Return (x, y) of the center of cell containing provided text 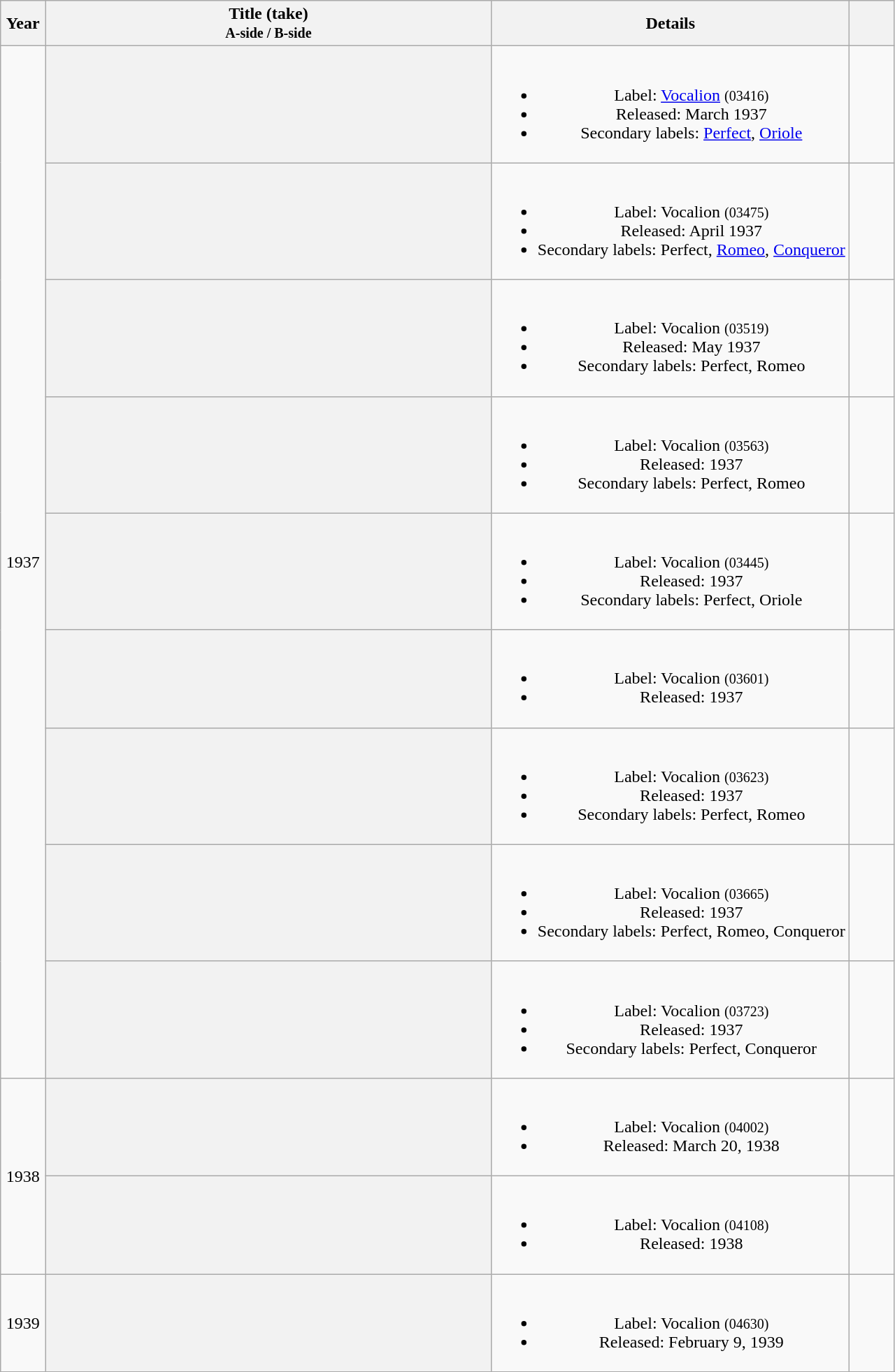
Label: Vocalion (04108)Released: 1938 (670, 1225)
Label: Vocalion (03601)Released: 1937 (670, 679)
Label: Vocalion (03723)Released: 1937Secondary labels: Perfect, Conqueror (670, 1019)
Label: Vocalion (04002)Released: March 20, 1938 (670, 1127)
Details (670, 24)
Label: Vocalion (03563)Released: 1937Secondary labels: Perfect, Romeo (670, 454)
Label: Vocalion (03475)Released: April 1937Secondary labels: Perfect, Romeo, Conqueror (670, 221)
Label: Vocalion (03665)Released: 1937Secondary labels: Perfect, Romeo, Conqueror (670, 903)
Label: Vocalion (04630)Released: February 9, 1939 (670, 1322)
Label: Vocalion (03416)Released: March 1937Secondary labels: Perfect, Oriole (670, 105)
1937 (23, 562)
Year (23, 24)
Title (take)A-side / B-side (268, 24)
Label: Vocalion (03519)Released: May 1937Secondary labels: Perfect, Romeo (670, 338)
Label: Vocalion (03623)Released: 1937Secondary labels: Perfect, Romeo (670, 786)
1938 (23, 1176)
1939 (23, 1322)
Label: Vocalion (03445)Released: 1937Secondary labels: Perfect, Oriole (670, 572)
